Find where the given text appears and provide that cell's center as (X, Y) coordinate. 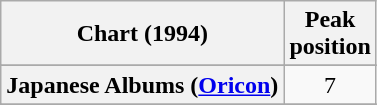
Peakposition (330, 34)
7 (330, 85)
Japanese Albums (Oricon) (142, 85)
Chart (1994) (142, 34)
